Pinpoint the cell where the given text exists, returning its (X, Y) midpoint coordinate. 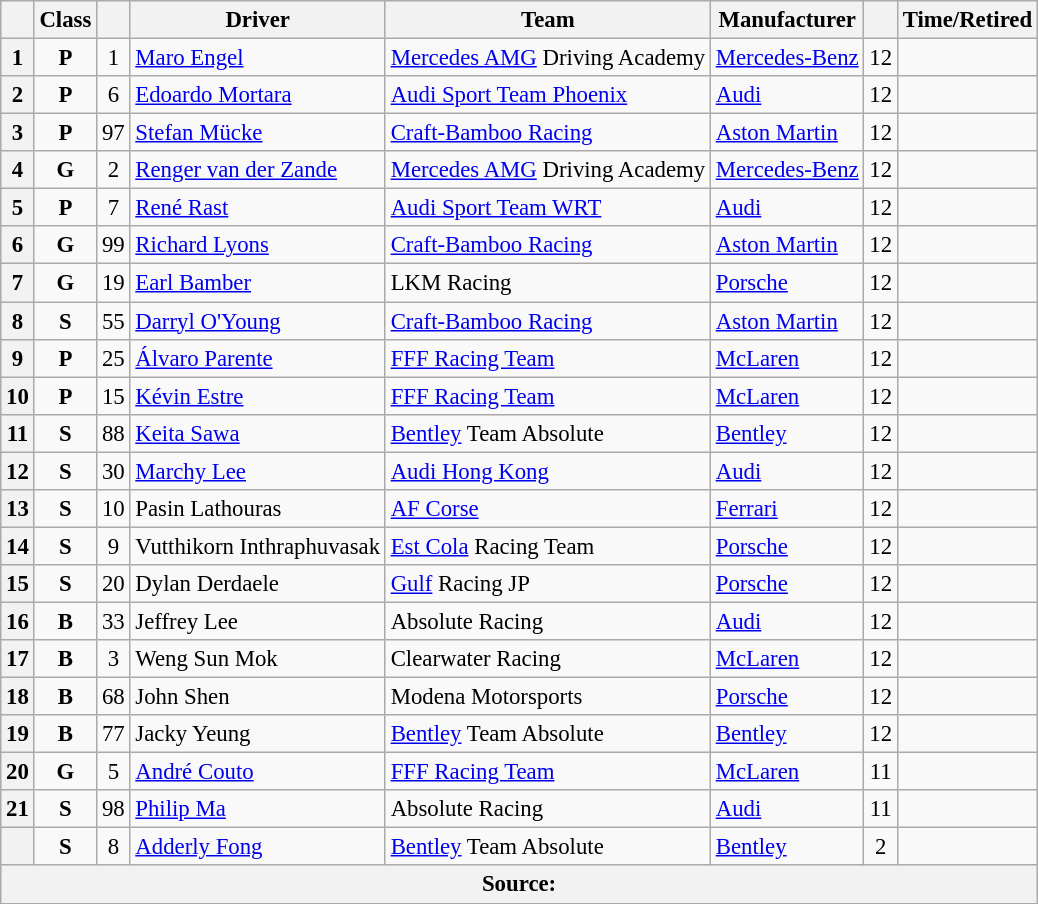
Clearwater Racing (548, 659)
Renger van der Zande (258, 170)
55 (114, 321)
33 (114, 621)
Stefan Mücke (258, 133)
Philip Ma (258, 809)
Richard Lyons (258, 245)
Adderly Fong (258, 847)
17 (18, 659)
97 (114, 133)
LKM Racing (548, 283)
John Shen (258, 697)
Weng Sun Mok (258, 659)
Est Cola Racing Team (548, 546)
4 (18, 170)
Ferrari (787, 509)
99 (114, 245)
13 (18, 509)
René Rast (258, 208)
68 (114, 697)
Edoardo Mortara (258, 95)
Kévin Estre (258, 396)
Manufacturer (787, 20)
Earl Bamber (258, 283)
21 (18, 809)
18 (18, 697)
Keita Sawa (258, 433)
André Couto (258, 772)
Audi Hong Kong (548, 471)
Audi Sport Team WRT (548, 208)
Modena Motorsports (548, 697)
Class (66, 20)
88 (114, 433)
Maro Engel (258, 58)
Source: (520, 885)
Jeffrey Lee (258, 621)
30 (114, 471)
Audi Sport Team Phoenix (548, 95)
Dylan Derdaele (258, 584)
77 (114, 734)
Driver (258, 20)
14 (18, 546)
Time/Retired (967, 20)
Gulf Racing JP (548, 584)
Marchy Lee (258, 471)
Pasin Lathouras (258, 509)
Jacky Yeung (258, 734)
Álvaro Parente (258, 358)
AF Corse (548, 509)
Vutthikorn Inthraphuvasak (258, 546)
Darryl O'Young (258, 321)
25 (114, 358)
98 (114, 809)
Team (548, 20)
16 (18, 621)
